Locate the cell with the specified text and output its [X, Y] center coordinate. 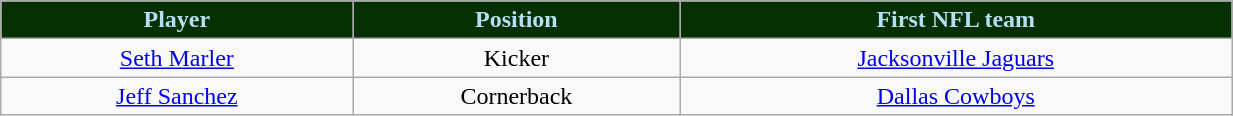
Cornerback [516, 96]
Player [177, 20]
First NFL team [956, 20]
Jacksonville Jaguars [956, 58]
Dallas Cowboys [956, 96]
Kicker [516, 58]
Position [516, 20]
Seth Marler [177, 58]
Jeff Sanchez [177, 96]
